Provide the (X, Y) coordinate of the cell's center where the given text is located.  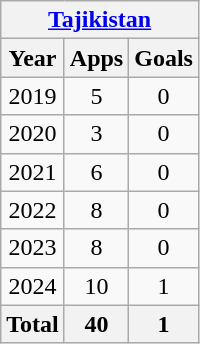
Apps (96, 58)
Goals (164, 58)
10 (96, 286)
2020 (33, 134)
2024 (33, 286)
Tajikistan (100, 20)
2023 (33, 248)
6 (96, 172)
5 (96, 96)
3 (96, 134)
2019 (33, 96)
Year (33, 58)
2021 (33, 172)
40 (96, 324)
Total (33, 324)
2022 (33, 210)
